From the cell containing the given text, extract its center point as (X, Y) coordinate. 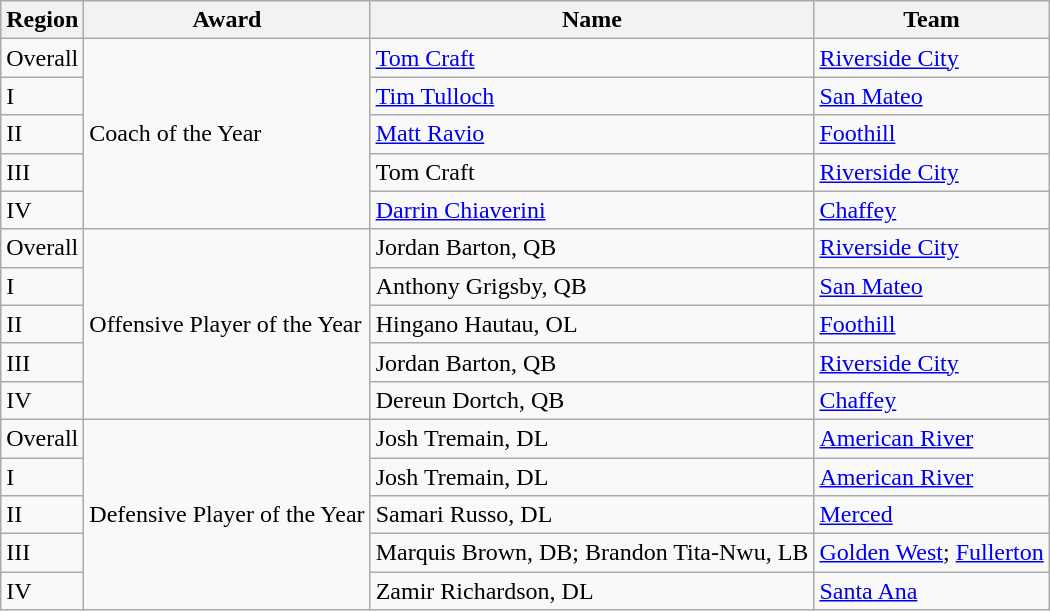
Santa Ana (932, 591)
Offensive Player of the Year (227, 324)
Anthony Grigsby, QB (592, 286)
Golden West; Fullerton (932, 553)
Zamir Richardson, DL (592, 591)
Merced (932, 515)
Defensive Player of the Year (227, 514)
Coach of the Year (227, 134)
Darrin Chiaverini (592, 210)
Name (592, 20)
Region (42, 20)
Hingano Hautau, OL (592, 324)
Award (227, 20)
Marquis Brown, DB; Brandon Tita-Nwu, LB (592, 553)
Tim Tulloch (592, 96)
Samari Russo, DL (592, 515)
Dereun Dortch, QB (592, 400)
Matt Ravio (592, 134)
Team (932, 20)
